Find where the given text appears and provide that cell's center as [x, y] coordinate. 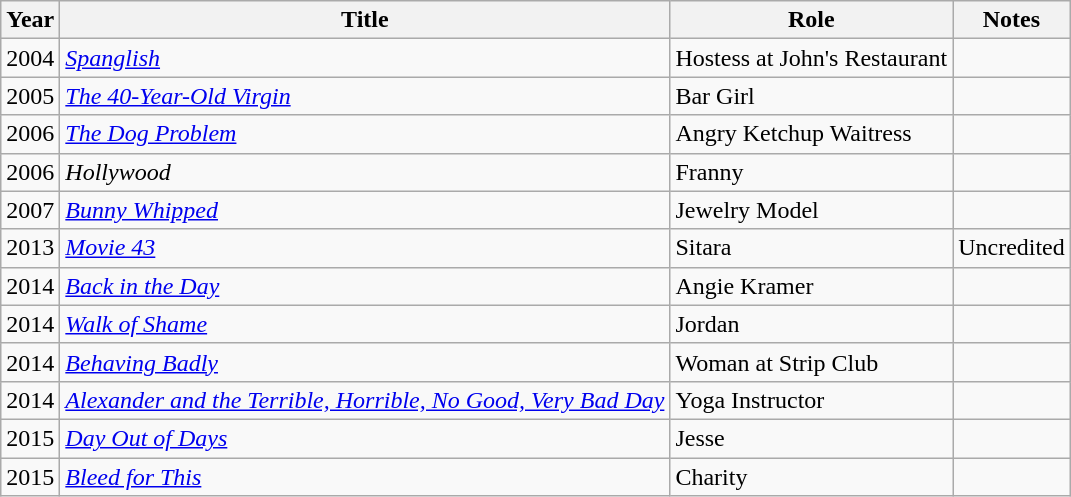
Bunny Whipped [365, 210]
2005 [30, 96]
Spanglish [365, 58]
Behaving Badly [365, 362]
Uncredited [1012, 248]
2007 [30, 210]
Sitara [812, 248]
The Dog Problem [365, 134]
Movie 43 [365, 248]
Bar Girl [812, 96]
Back in the Day [365, 286]
Year [30, 20]
Hostess at John's Restaurant [812, 58]
Jewelry Model [812, 210]
Angie Kramer [812, 286]
Angry Ketchup Waitress [812, 134]
Woman at Strip Club [812, 362]
Title [365, 20]
Charity [812, 477]
Jordan [812, 324]
2004 [30, 58]
Yoga Instructor [812, 400]
Role [812, 20]
Bleed for This [365, 477]
Alexander and the Terrible, Horrible, No Good, Very Bad Day [365, 400]
Notes [1012, 20]
Jesse [812, 438]
Hollywood [365, 172]
2013 [30, 248]
The 40-Year-Old Virgin [365, 96]
Franny [812, 172]
Day Out of Days [365, 438]
Walk of Shame [365, 324]
